Determine the [x, y] coordinate at the center of the cell enclosing the given text.  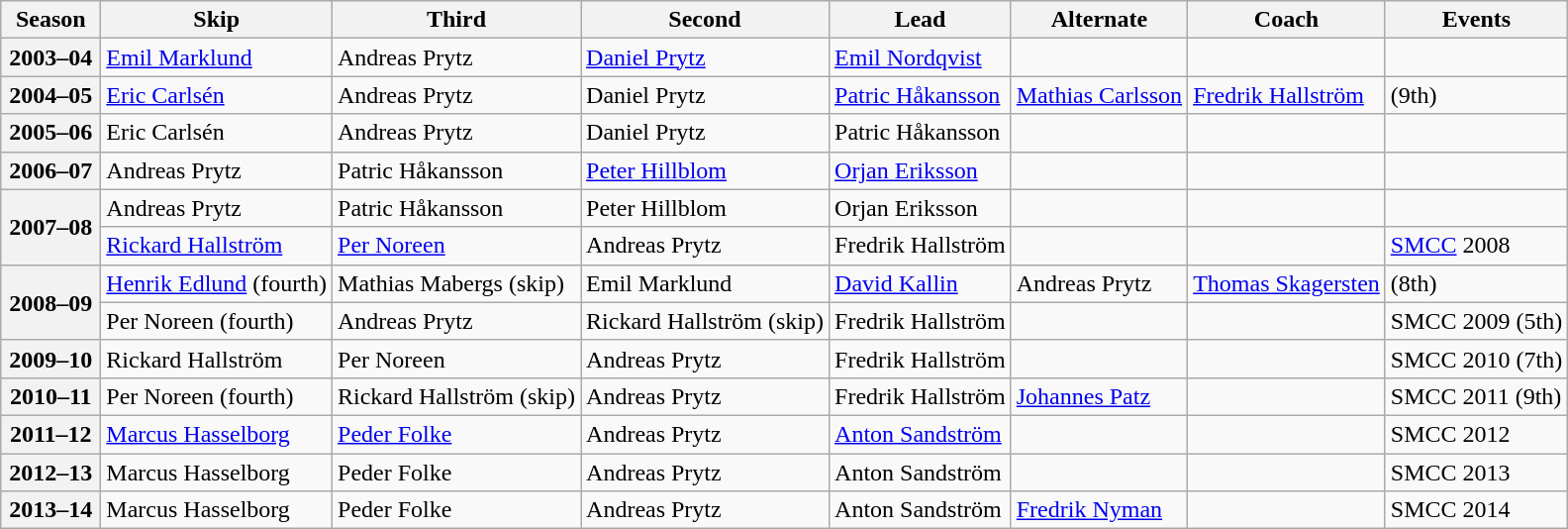
Season [51, 20]
2012–13 [51, 473]
Alternate [1099, 20]
SMCC 2011 (9th) [1476, 396]
2013–14 [51, 510]
(9th) [1476, 95]
Emil Nordqvist [921, 57]
2003–04 [51, 57]
SMCC 2013 [1476, 473]
Lead [921, 20]
David Kallin [921, 283]
Skip [217, 20]
2009–10 [51, 359]
Thomas Skagersten [1287, 283]
Events [1476, 20]
SMCC 2008 [1476, 246]
2011–12 [51, 434]
2006–07 [51, 170]
SMCC 2010 (7th) [1476, 359]
2008–09 [51, 302]
2010–11 [51, 396]
2004–05 [51, 95]
SMCC 2009 (5th) [1476, 321]
Coach [1287, 20]
Henrik Edlund (fourth) [217, 283]
Mathias Mabergs (skip) [457, 283]
SMCC 2012 [1476, 434]
Second [705, 20]
SMCC 2014 [1476, 510]
Mathias Carlsson [1099, 95]
Third [457, 20]
2007–08 [51, 227]
Fredrik Nyman [1099, 510]
(8th) [1476, 283]
Johannes Patz [1099, 396]
2005–06 [51, 133]
